For the text-containing cell, return its midpoint in [X, Y] coordinate format. 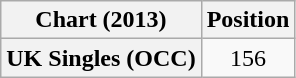
Position [248, 20]
UK Singles (OCC) [101, 58]
Chart (2013) [101, 20]
156 [248, 58]
